Scan for the cell matching the given text and deliver its [x, y] coordinate at center. 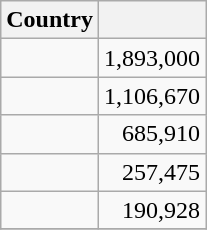
257,475 [152, 172]
1,893,000 [152, 58]
Country [50, 20]
190,928 [152, 210]
1,106,670 [152, 96]
685,910 [152, 134]
